Extract the (X, Y) coordinate from the center of the cell holding the provided text.  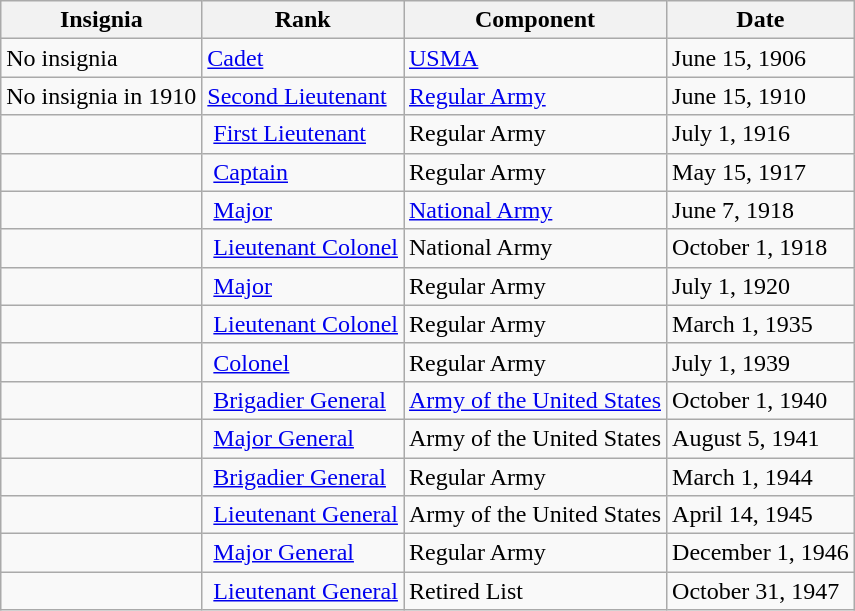
July 1, 1920 (761, 286)
July 1, 1916 (761, 134)
Rank (303, 20)
June 15, 1910 (761, 96)
Retired List (536, 591)
Date (761, 20)
Second Lieutenant (303, 96)
No insignia (102, 58)
June 7, 1918 (761, 210)
First Lieutenant (303, 134)
December 1, 1946 (761, 553)
March 1, 1935 (761, 324)
No insignia in 1910 (102, 96)
June 15, 1906 (761, 58)
October 1, 1918 (761, 248)
Insignia (102, 20)
October 1, 1940 (761, 400)
Colonel (303, 362)
October 31, 1947 (761, 591)
August 5, 1941 (761, 438)
Captain (303, 172)
May 15, 1917 (761, 172)
Component (536, 20)
March 1, 1944 (761, 477)
USMA (536, 58)
April 14, 1945 (761, 515)
July 1, 1939 (761, 362)
Cadet (303, 58)
